Detect which cell encompasses the target text, then output its [x, y] center coordinate. 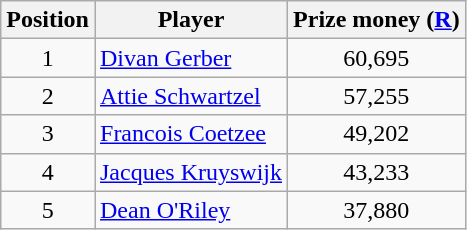
2 [48, 96]
Position [48, 20]
4 [48, 172]
Jacques Kruyswijk [190, 172]
43,233 [377, 172]
Dean O'Riley [190, 210]
57,255 [377, 96]
1 [48, 58]
Divan Gerber [190, 58]
5 [48, 210]
Francois Coetzee [190, 134]
37,880 [377, 210]
Prize money (R) [377, 20]
49,202 [377, 134]
60,695 [377, 58]
3 [48, 134]
Attie Schwartzel [190, 96]
Player [190, 20]
